Determine the [x, y] coordinate at the center of the cell enclosing the given text.  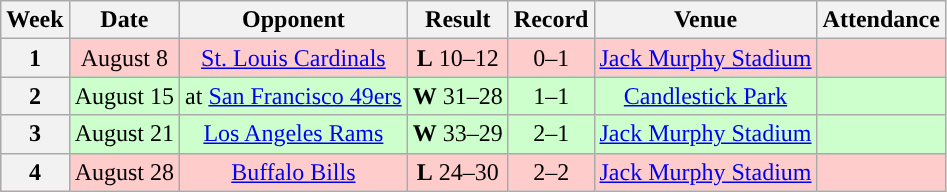
Opponent [294, 20]
2 [35, 96]
Date [124, 20]
3 [35, 134]
August 8 [124, 58]
2–2 [551, 172]
W 33–29 [458, 134]
Week [35, 20]
L 24–30 [458, 172]
1–1 [551, 96]
L 10–12 [458, 58]
W 31–28 [458, 96]
August 21 [124, 134]
Buffalo Bills [294, 172]
Result [458, 20]
Candlestick Park [706, 96]
at San Francisco 49ers [294, 96]
Venue [706, 20]
Attendance [881, 20]
0–1 [551, 58]
1 [35, 58]
August 28 [124, 172]
St. Louis Cardinals [294, 58]
Los Angeles Rams [294, 134]
4 [35, 172]
2–1 [551, 134]
August 15 [124, 96]
Record [551, 20]
